Find where the given text appears and provide that cell's center as (X, Y) coordinate. 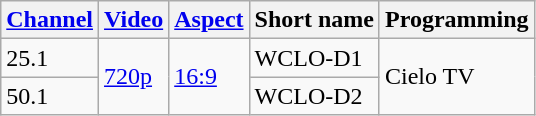
720p (134, 77)
WCLO-D1 (314, 58)
50.1 (50, 96)
Channel (50, 20)
Aspect (209, 20)
Video (134, 20)
Programming (456, 20)
16:9 (209, 77)
Short name (314, 20)
25.1 (50, 58)
WCLO-D2 (314, 96)
Cielo TV (456, 77)
